From the cell containing the given text, extract its center point as [x, y] coordinate. 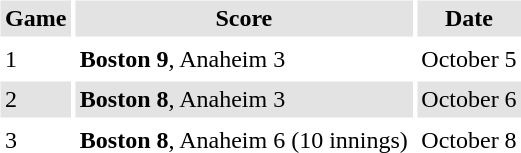
Boston 9, Anaheim 3 [244, 59]
October 5 [469, 59]
Boston 8, Anaheim 3 [244, 100]
October 6 [469, 100]
2 [35, 100]
Score [244, 18]
1 [35, 59]
Game [35, 18]
Date [469, 18]
